Find where the given text appears and provide that cell's center as (X, Y) coordinate. 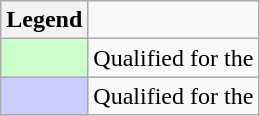
Legend (44, 20)
